Extract the (X, Y) coordinate from the center of the cell holding the provided text.  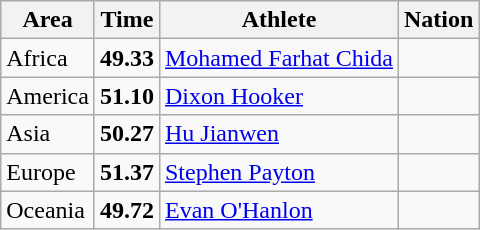
Athlete (278, 20)
Area (48, 20)
51.10 (126, 96)
51.37 (126, 172)
Dixon Hooker (278, 96)
America (48, 96)
49.33 (126, 58)
Nation (439, 20)
Mohamed Farhat Chida (278, 58)
Stephen Payton (278, 172)
Time (126, 20)
Africa (48, 58)
49.72 (126, 210)
Hu Jianwen (278, 134)
Evan O'Hanlon (278, 210)
Europe (48, 172)
Asia (48, 134)
50.27 (126, 134)
Oceania (48, 210)
